Detect which cell encompasses the target text, then output its (X, Y) center coordinate. 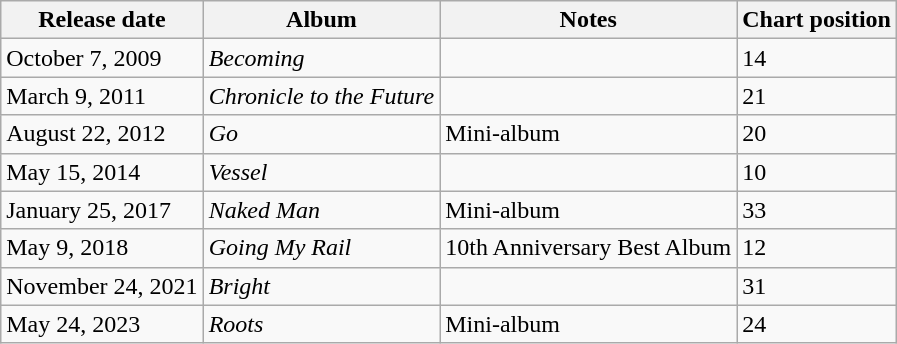
Vessel (322, 172)
21 (817, 96)
10 (817, 172)
Chronicle to the Future (322, 96)
March 9, 2011 (102, 96)
24 (817, 324)
14 (817, 58)
May 9, 2018 (102, 248)
Release date (102, 20)
October 7, 2009 (102, 58)
Album (322, 20)
January 25, 2017 (102, 210)
Roots (322, 324)
31 (817, 286)
33 (817, 210)
August 22, 2012 (102, 134)
Bright (322, 286)
Notes (588, 20)
November 24, 2021 (102, 286)
10th Anniversary Best Album (588, 248)
Going My Rail (322, 248)
May 24, 2023 (102, 324)
Naked Man (322, 210)
12 (817, 248)
Becoming (322, 58)
Chart position (817, 20)
20 (817, 134)
May 15, 2014 (102, 172)
Go (322, 134)
